Search for the cell housing the specified text and yield its (x, y) center coordinate. 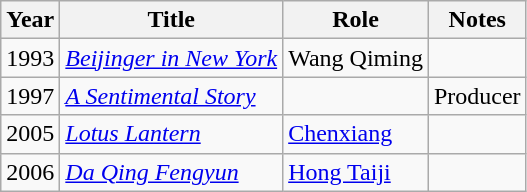
1993 (30, 58)
Title (172, 20)
Producer (477, 96)
Hong Taiji (356, 172)
2005 (30, 134)
Role (356, 20)
Lotus Lantern (172, 134)
Year (30, 20)
2006 (30, 172)
Notes (477, 20)
Wang Qiming (356, 58)
A Sentimental Story (172, 96)
Da Qing Fengyun (172, 172)
1997 (30, 96)
Chenxiang (356, 134)
Beijinger in New York (172, 58)
